From the cell containing the given text, extract its center point as [X, Y] coordinate. 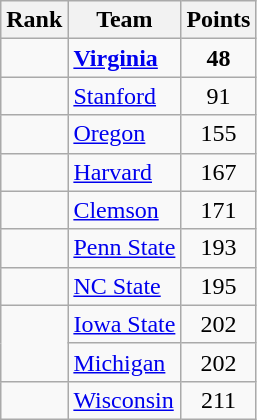
167 [218, 172]
Oregon [124, 134]
Team [124, 20]
Iowa State [124, 324]
Stanford [124, 96]
Virginia [124, 58]
Clemson [124, 210]
193 [218, 248]
NC State [124, 286]
48 [218, 58]
Harvard [124, 172]
155 [218, 134]
211 [218, 400]
Wisconsin [124, 400]
195 [218, 286]
91 [218, 96]
Michigan [124, 362]
Points [218, 20]
171 [218, 210]
Penn State [124, 248]
Rank [34, 20]
